Determine the [x, y] coordinate at the center of the cell enclosing the given text.  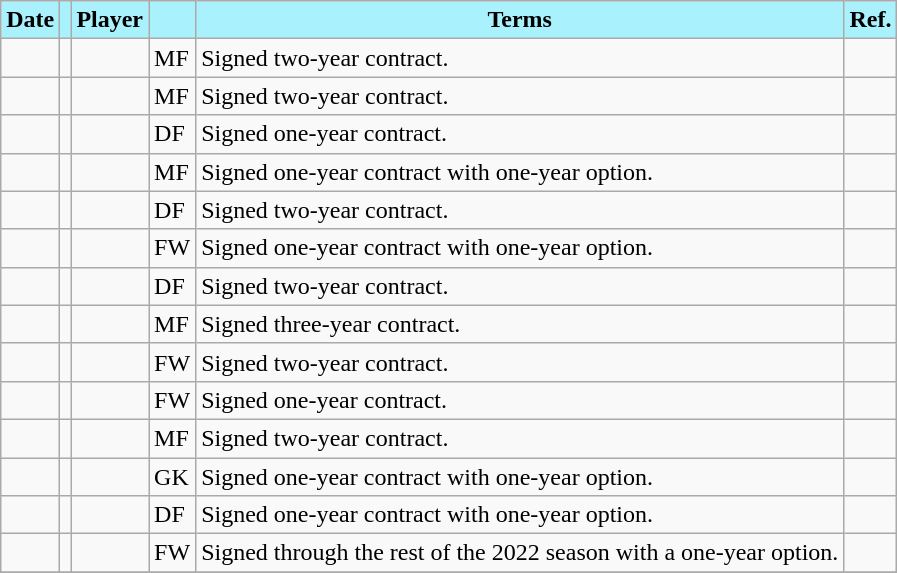
Date [30, 20]
Signed three-year contract. [520, 324]
Ref. [870, 20]
GK [172, 477]
Terms [520, 20]
Signed through the rest of the 2022 season with a one-year option. [520, 553]
Player [110, 20]
